Locate the cell with the specified text and output its (X, Y) center coordinate. 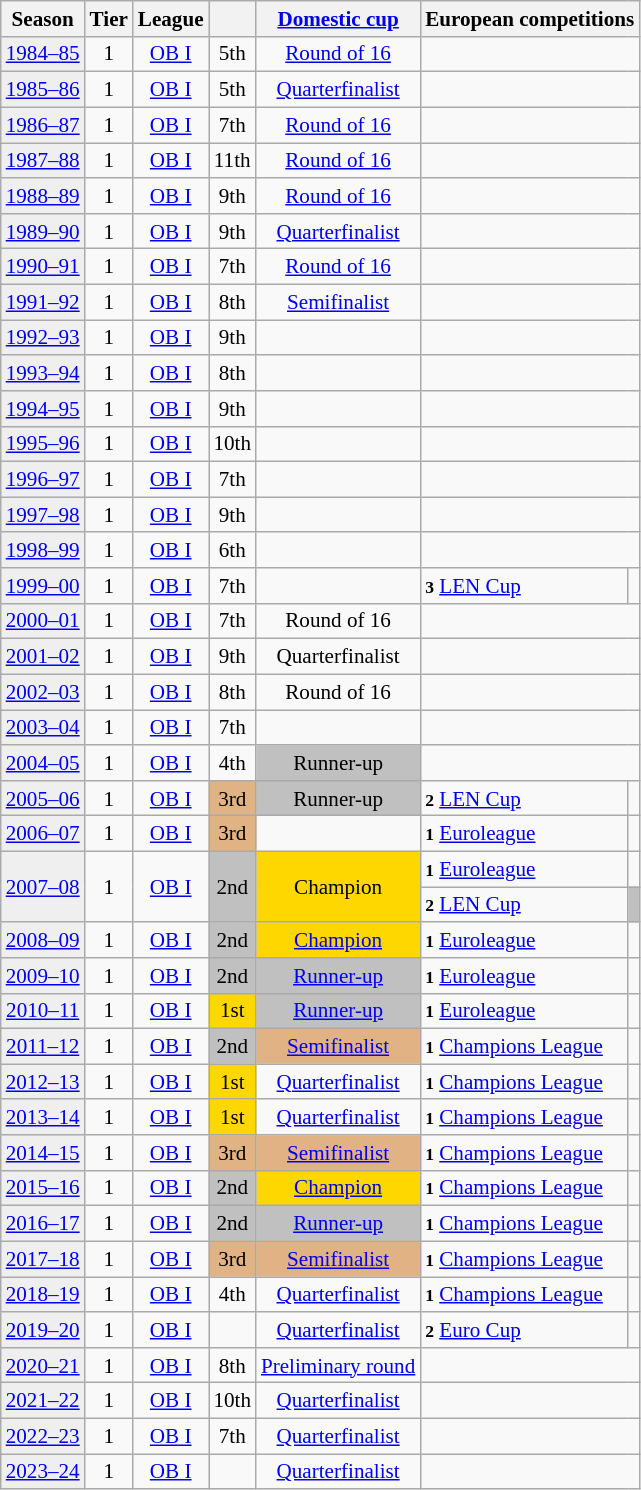
1991–92 (43, 302)
Preliminary round (338, 1364)
Tier (109, 18)
1995–96 (43, 444)
2010–11 (43, 1010)
2008–09 (43, 940)
2006–07 (43, 834)
1999–00 (43, 586)
2013–14 (43, 1116)
European competitions (530, 18)
1985–86 (43, 90)
2007–08 (43, 886)
1994–95 (43, 408)
2000–01 (43, 620)
2001–02 (43, 656)
1989–90 (43, 230)
1996–97 (43, 480)
2020–21 (43, 1364)
3 LEN Cup (524, 586)
2012–13 (43, 1082)
Season (43, 18)
2014–15 (43, 1152)
2002–03 (43, 692)
2009–10 (43, 976)
6th (232, 550)
1987–88 (43, 160)
1997–98 (43, 514)
2 Euro Cup (524, 1330)
Domestic cup (338, 18)
11th (232, 160)
1984–85 (43, 54)
League (171, 18)
2011–12 (43, 1046)
1998–99 (43, 550)
2021–22 (43, 1400)
2005–06 (43, 798)
2015–16 (43, 1188)
2003–04 (43, 728)
2019–20 (43, 1330)
1993–94 (43, 372)
2018–19 (43, 1294)
2022–23 (43, 1436)
1986–87 (43, 124)
2016–17 (43, 1224)
1992–93 (43, 338)
2017–18 (43, 1258)
1990–91 (43, 266)
2023–24 (43, 1472)
1988–89 (43, 196)
2004–05 (43, 762)
